Determine the (x, y) coordinate at the center of the cell enclosing the given text.  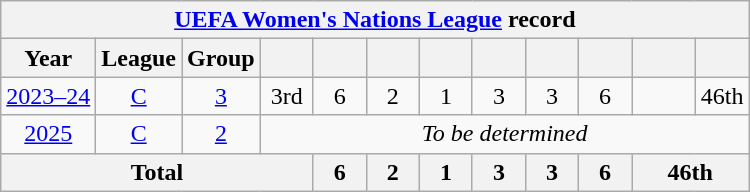
Group (222, 58)
3rd (286, 96)
2025 (48, 134)
Total (158, 172)
League (139, 58)
Year (48, 58)
UEFA Women's Nations League record (375, 20)
2023–24 (48, 96)
To be determined (504, 134)
